Scan for the cell matching the given text and deliver its (X, Y) coordinate at center. 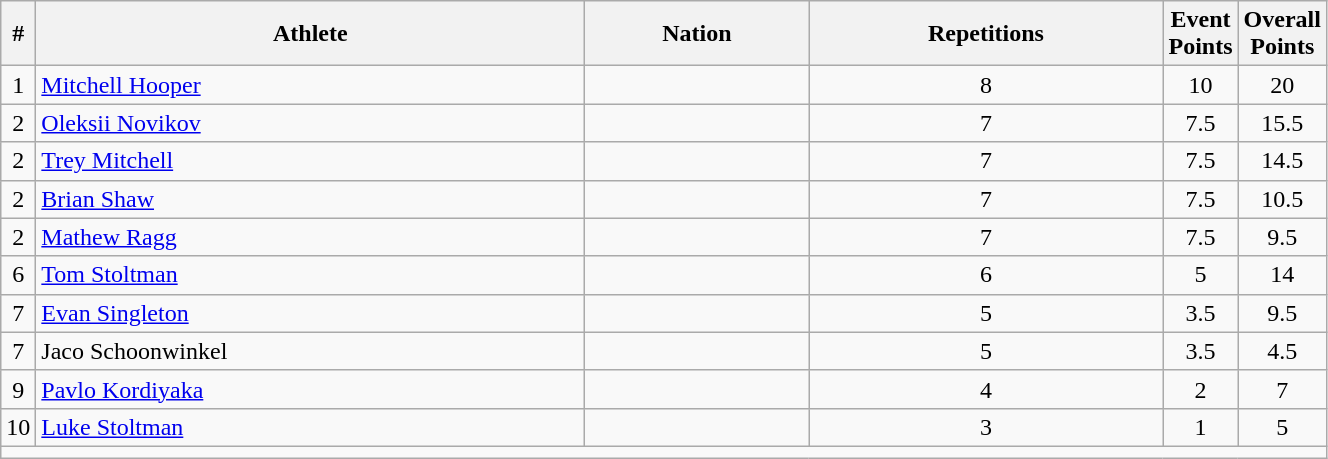
# (18, 34)
Mitchell Hooper (310, 85)
Repetitions (986, 34)
Brian Shaw (310, 199)
Jaco Schoonwinkel (310, 351)
Trey Mitchell (310, 161)
Tom Stoltman (310, 275)
Mathew Ragg (310, 237)
9 (18, 389)
3 (986, 427)
Nation (697, 34)
14 (1282, 275)
Pavlo Kordiyaka (310, 389)
4.5 (1282, 351)
10.5 (1282, 199)
14.5 (1282, 161)
Evan Singleton (310, 313)
Oleksii Novikov (310, 123)
4 (986, 389)
Athlete (310, 34)
Overall Points (1282, 34)
20 (1282, 85)
Event Points (1200, 34)
Luke Stoltman (310, 427)
15.5 (1282, 123)
8 (986, 85)
